Find where the given text appears and provide that cell's center as [X, Y] coordinate. 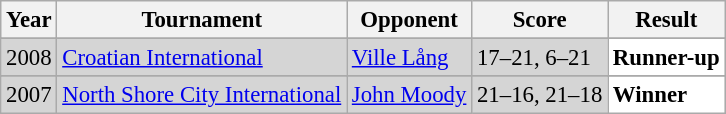
North Shore City International [202, 95]
2007 [29, 95]
Opponent [410, 20]
2008 [29, 58]
Croatian International [202, 58]
Runner-up [666, 58]
Result [666, 20]
21–16, 21–18 [540, 95]
Tournament [202, 20]
John Moody [410, 95]
Winner [666, 95]
17–21, 6–21 [540, 58]
Ville Lång [410, 58]
Year [29, 20]
Score [540, 20]
